Scan for the cell matching the given text and deliver its (X, Y) coordinate at center. 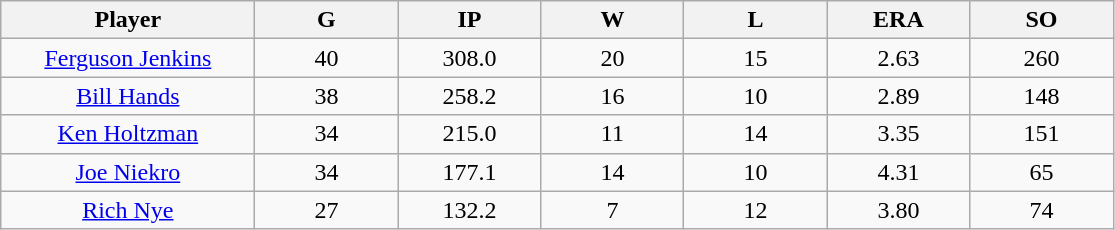
3.35 (898, 134)
3.80 (898, 210)
148 (1042, 96)
IP (470, 20)
40 (326, 58)
Ken Holtzman (128, 134)
65 (1042, 172)
4.31 (898, 172)
12 (756, 210)
15 (756, 58)
11 (612, 134)
20 (612, 58)
151 (1042, 134)
258.2 (470, 96)
2.89 (898, 96)
177.1 (470, 172)
132.2 (470, 210)
ERA (898, 20)
2.63 (898, 58)
Joe Niekro (128, 172)
7 (612, 210)
308.0 (470, 58)
SO (1042, 20)
Bill Hands (128, 96)
W (612, 20)
Ferguson Jenkins (128, 58)
L (756, 20)
16 (612, 96)
Rich Nye (128, 210)
G (326, 20)
74 (1042, 210)
Player (128, 20)
38 (326, 96)
260 (1042, 58)
27 (326, 210)
215.0 (470, 134)
